Locate the cell with the specified text and output its [x, y] center coordinate. 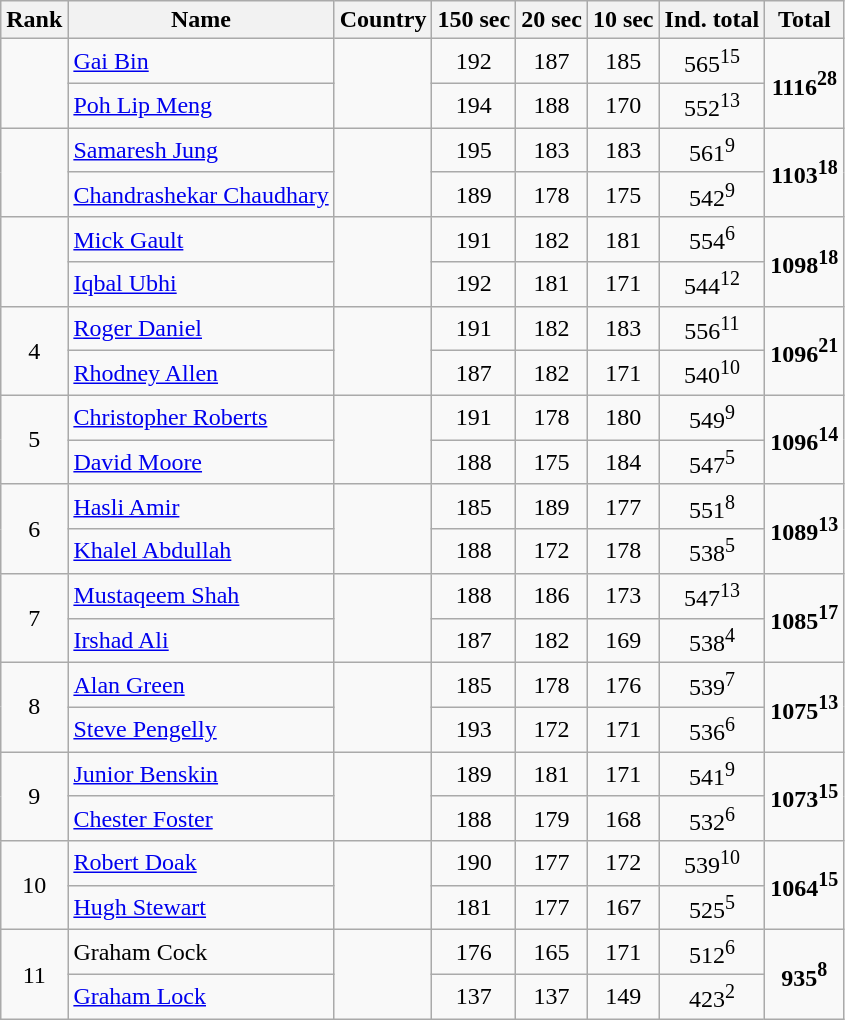
107513 [804, 708]
5 [34, 440]
Country [383, 20]
193 [474, 730]
5429 [712, 194]
54713 [712, 596]
Graham Lock [201, 996]
5546 [712, 240]
108517 [804, 618]
5385 [712, 552]
4 [34, 350]
110318 [804, 172]
Gai Bin [201, 62]
Chandrashekar Chaudhary [201, 194]
Steve Pengelly [201, 730]
53910 [712, 864]
5366 [712, 730]
5619 [712, 150]
5384 [712, 640]
10 sec [623, 20]
5255 [712, 908]
173 [623, 596]
11 [34, 974]
Graham Cock [201, 952]
195 [474, 150]
5126 [712, 952]
109818 [804, 262]
184 [623, 462]
56515 [712, 62]
5518 [712, 506]
7 [34, 618]
10 [34, 886]
Alan Green [201, 686]
167 [623, 908]
169 [623, 640]
5419 [712, 774]
Junior Benskin [201, 774]
Poh Lip Meng [201, 106]
5397 [712, 686]
108913 [804, 528]
5499 [712, 418]
Christopher Roberts [201, 418]
186 [552, 596]
180 [623, 418]
165 [552, 952]
9 [34, 796]
Hasli Amir [201, 506]
David Moore [201, 462]
4232 [712, 996]
Khalel Abdullah [201, 552]
106415 [804, 886]
170 [623, 106]
6 [34, 528]
Chester Foster [201, 818]
190 [474, 864]
149 [623, 996]
8 [34, 708]
111628 [804, 84]
150 sec [474, 20]
Roger Daniel [201, 328]
Irshad Ali [201, 640]
5326 [712, 818]
Total [804, 20]
5475 [712, 462]
54412 [712, 284]
55611 [712, 328]
9358 [804, 974]
54010 [712, 374]
194 [474, 106]
107315 [804, 796]
Mick Gault [201, 240]
Name [201, 20]
55213 [712, 106]
Rhodney Allen [201, 374]
Robert Doak [201, 864]
109614 [804, 440]
20 sec [552, 20]
168 [623, 818]
109621 [804, 350]
Mustaqeem Shah [201, 596]
Rank [34, 20]
Samaresh Jung [201, 150]
Iqbal Ubhi [201, 284]
Hugh Stewart [201, 908]
Ind. total [712, 20]
179 [552, 818]
